From the cell containing the given text, extract its center point as [x, y] coordinate. 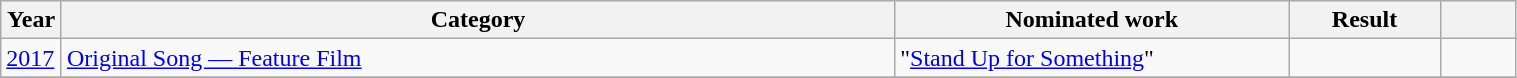
Nominated work [1092, 20]
Original Song — Feature Film [478, 58]
2017 [32, 58]
"Stand Up for Something" [1092, 58]
Category [478, 20]
Result [1365, 20]
Year [32, 20]
